Output the [X, Y] coordinate of the center of the cell containing the given text.  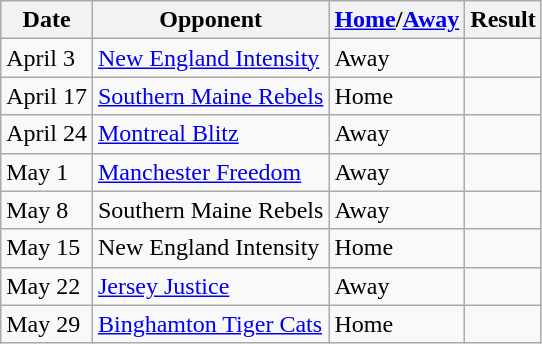
Jersey Justice [210, 286]
Home/Away [397, 20]
May 22 [47, 286]
Manchester Freedom [210, 172]
Binghamton Tiger Cats [210, 324]
April 24 [47, 134]
Result [503, 20]
Montreal Blitz [210, 134]
May 1 [47, 172]
April 3 [47, 58]
Date [47, 20]
April 17 [47, 96]
Opponent [210, 20]
May 8 [47, 210]
May 29 [47, 324]
May 15 [47, 248]
